Determine the (X, Y) coordinate at the center of the cell enclosing the given text.  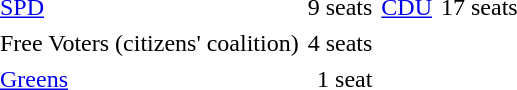
4 seats (340, 44)
